Output the [X, Y] coordinate of the center of the cell containing the given text.  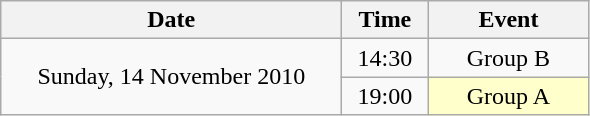
Sunday, 14 November 2010 [172, 77]
Group B [508, 58]
Date [172, 20]
Event [508, 20]
14:30 [385, 58]
Group A [508, 96]
19:00 [385, 96]
Time [385, 20]
